Extract the (X, Y) coordinate from the center of the cell holding the provided text.  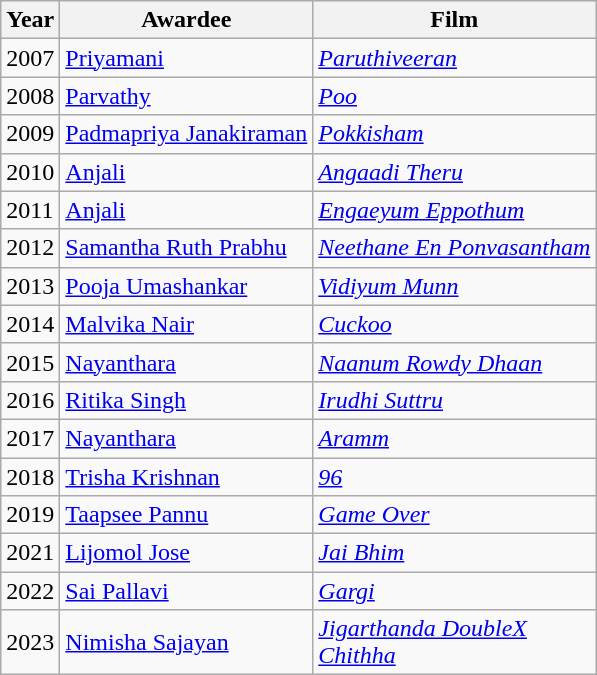
Naanum Rowdy Dhaan (454, 362)
2008 (30, 96)
2009 (30, 134)
2013 (30, 286)
Irudhi Suttru (454, 400)
Jigarthanda DoubleXChithha (454, 642)
Angaadi Theru (454, 172)
2015 (30, 362)
Cuckoo (454, 324)
Neethane En Ponvasantham (454, 248)
Poo (454, 96)
Taapsee Pannu (186, 515)
Engaeyum Eppothum (454, 210)
2011 (30, 210)
Vidiyum Munn (454, 286)
Jai Bhim (454, 553)
2007 (30, 58)
Malvika Nair (186, 324)
2021 (30, 553)
2014 (30, 324)
Ritika Singh (186, 400)
96 (454, 477)
Parvathy (186, 96)
Pooja Umashankar (186, 286)
Paruthiveeran (454, 58)
Game Over (454, 515)
Gargi (454, 591)
Pokkisham (454, 134)
2019 (30, 515)
Film (454, 20)
Awardee (186, 20)
Priyamani (186, 58)
2016 (30, 400)
2012 (30, 248)
2018 (30, 477)
Year (30, 20)
Trisha Krishnan (186, 477)
Sai Pallavi (186, 591)
2023 (30, 642)
Nimisha Sajayan (186, 642)
2017 (30, 438)
Padmapriya Janakiraman (186, 134)
2010 (30, 172)
Samantha Ruth Prabhu (186, 248)
Lijomol Jose (186, 553)
2022 (30, 591)
Aramm (454, 438)
